Identify which cell holds the provided text, then report its [x, y] central coordinate. 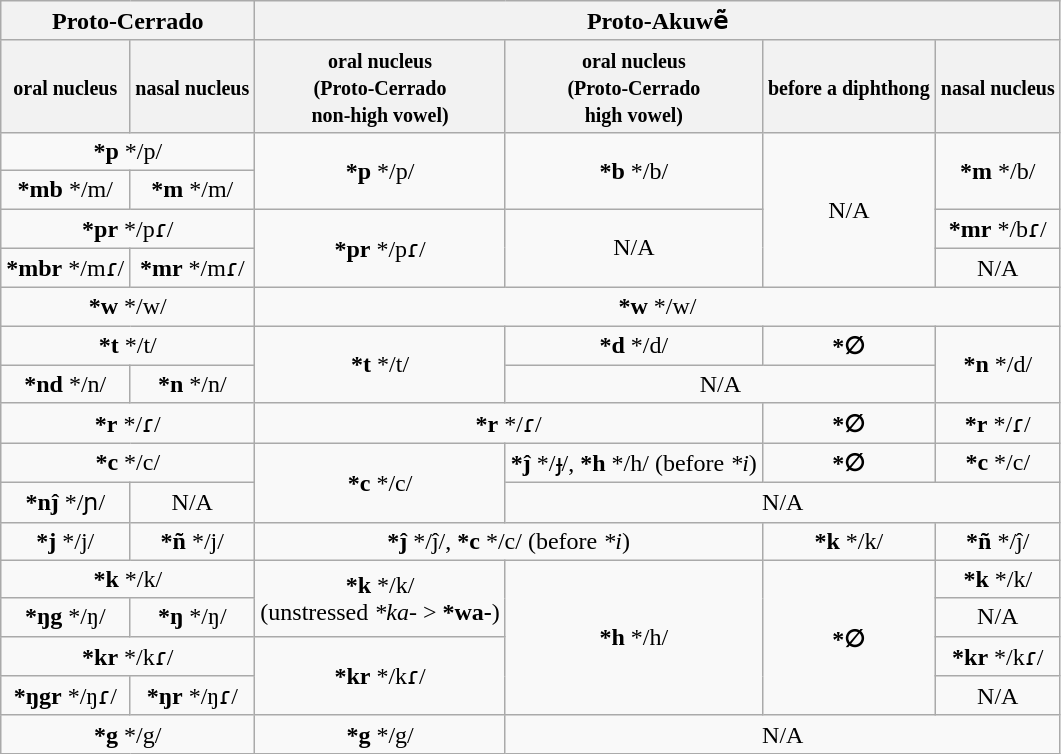
*j */j/ [66, 541]
*nd */n/ [66, 384]
*nĵ */ɲ/ [66, 502]
*ñ */j/ [192, 541]
*ŋgr */ŋɾ/ [66, 696]
*b */b/ [634, 170]
*h */h/ [634, 638]
*ŋ */ŋ/ [192, 617]
*ĵ */ĵ/, *c */c/ (before *i) [509, 541]
Proto-Akuwẽ [658, 21]
oral nucleus [66, 86]
before a diphthong [848, 86]
*k */k/(unstressed *ka- > *wa-) [380, 598]
*m */b/ [998, 170]
oral nucleus(Proto-Cerradonon-high vowel) [380, 86]
*d */d/ [634, 346]
*n */n/ [192, 384]
*ŋr */ŋɾ/ [192, 696]
Proto-Cerrado [128, 21]
*ŋg */ŋ/ [66, 617]
*ĵ */ɟ/, *h */h/ (before *i) [634, 463]
*n */d/ [998, 365]
oral nucleus(Proto-Cerradohigh vowel) [634, 86]
*mbr */mɾ/ [66, 268]
*m */m/ [192, 189]
*ñ */ĵ/ [998, 541]
*mb */m/ [66, 189]
*mr */mɾ/ [192, 268]
*mr */bɾ/ [998, 228]
